For the text-containing cell, return its midpoint in (X, Y) coordinate format. 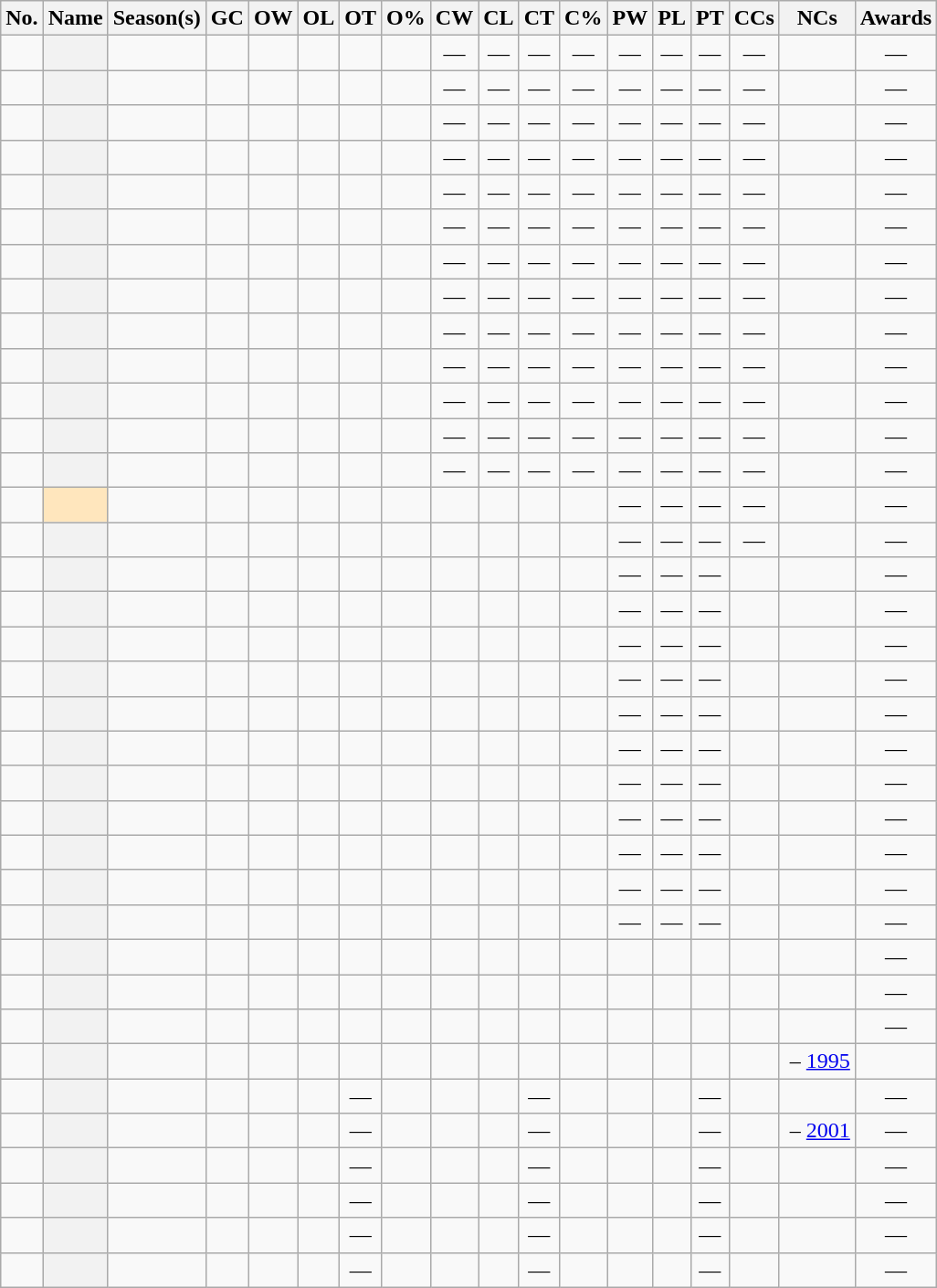
GC (226, 18)
C% (584, 18)
– 2001 (816, 1131)
PT (710, 18)
OT (361, 18)
CL (499, 18)
CCs (754, 18)
Awards (895, 18)
– 1995 (816, 1061)
No. (22, 18)
Season(s) (157, 18)
OL (319, 18)
NCs (816, 18)
O% (406, 18)
Name (75, 18)
PL (672, 18)
CW (454, 18)
OW (273, 18)
PW (630, 18)
CT (539, 18)
